Pinpoint the cell where the given text exists, returning its (X, Y) midpoint coordinate. 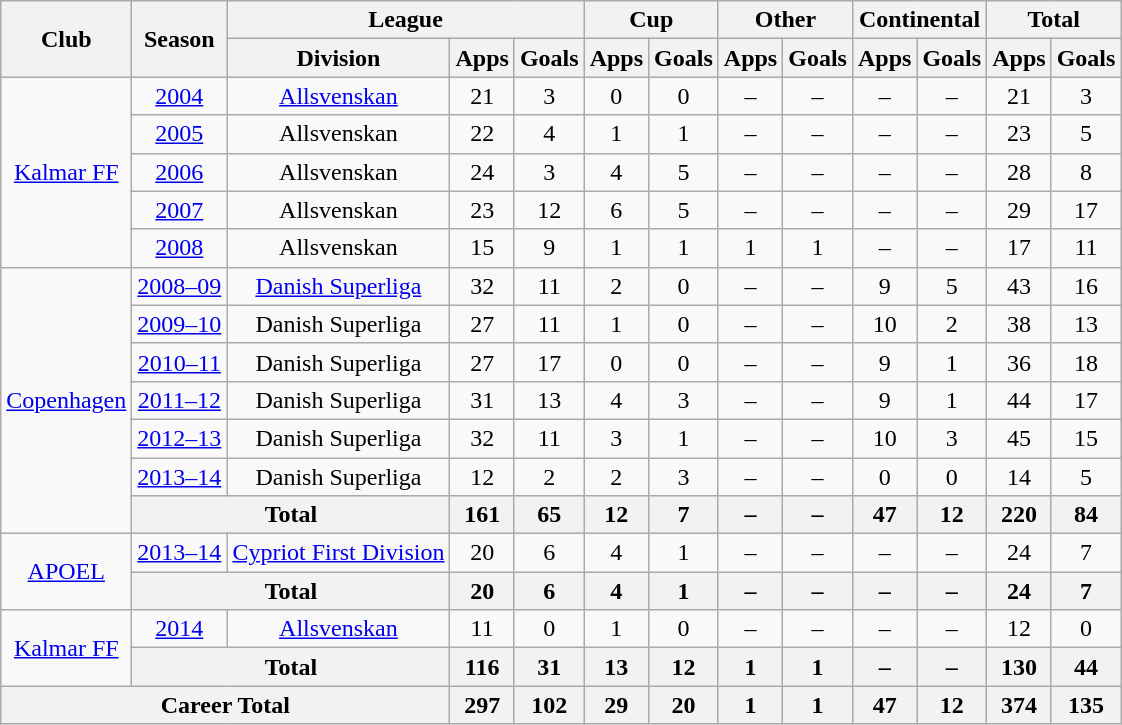
Cup (651, 20)
374 (1019, 705)
28 (1019, 172)
2012–13 (180, 438)
Season (180, 39)
2011–12 (180, 400)
2007 (180, 210)
102 (549, 705)
14 (1019, 477)
Career Total (226, 705)
APOEL (66, 572)
Copenhagen (66, 400)
22 (482, 134)
16 (1086, 286)
2006 (180, 172)
2008 (180, 248)
Division (338, 58)
2008–09 (180, 286)
League (406, 20)
2009–10 (180, 324)
8 (1086, 172)
297 (482, 705)
2010–11 (180, 362)
2004 (180, 96)
Continental (919, 20)
135 (1086, 705)
161 (482, 515)
45 (1019, 438)
18 (1086, 362)
36 (1019, 362)
43 (1019, 286)
2005 (180, 134)
130 (1019, 667)
116 (482, 667)
84 (1086, 515)
65 (549, 515)
Other (785, 20)
2014 (180, 629)
38 (1019, 324)
Club (66, 39)
220 (1019, 515)
Cypriot First Division (338, 553)
